Extract the [X, Y] coordinate from the center of the cell holding the provided text.  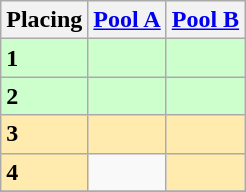
Placing [44, 20]
4 [44, 172]
3 [44, 134]
1 [44, 58]
2 [44, 96]
Pool B [205, 20]
Pool A [127, 20]
